Provide the [X, Y] coordinate of the cell's center where the given text is located.  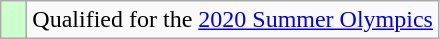
Qualified for the 2020 Summer Olympics [233, 20]
